Output the [x, y] coordinate of the center of the cell containing the given text.  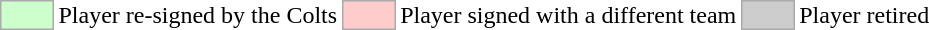
Player signed with a different team [568, 15]
Player re-signed by the Colts [198, 15]
